Output the [X, Y] coordinate of the center of the cell containing the given text.  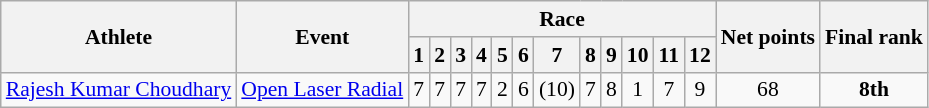
Race [562, 19]
Net points [768, 36]
Final rank [874, 36]
3 [460, 55]
(10) [557, 90]
4 [482, 55]
Rajesh Kumar Choudhary [119, 90]
68 [768, 90]
11 [670, 55]
Open Laser Radial [322, 90]
12 [700, 55]
Event [322, 36]
8th [874, 90]
Athlete [119, 36]
5 [502, 55]
10 [638, 55]
